Return the (X, Y) coordinate for the center point of the cell that contains the specified text.  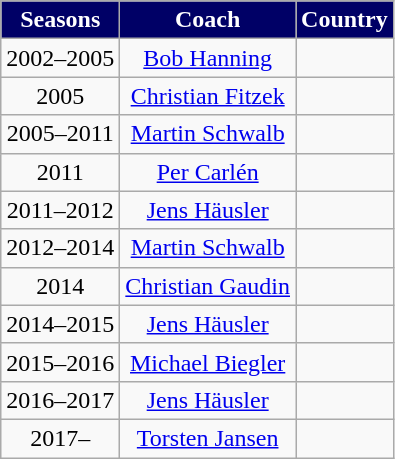
2015–2016 (60, 362)
2016–2017 (60, 400)
Coach (208, 20)
2005 (60, 96)
Christian Fitzek (208, 96)
2014 (60, 286)
Michael Biegler (208, 362)
2005–2011 (60, 134)
2002–2005 (60, 58)
Christian Gaudin (208, 286)
2011–2012 (60, 210)
Per Carlén (208, 172)
2012–2014 (60, 248)
Bob Hanning (208, 58)
2011 (60, 172)
Torsten Jansen (208, 438)
Seasons (60, 20)
Country (345, 20)
2014–2015 (60, 324)
2017– (60, 438)
